Return the (X, Y) coordinate for the center point of the cell that contains the specified text.  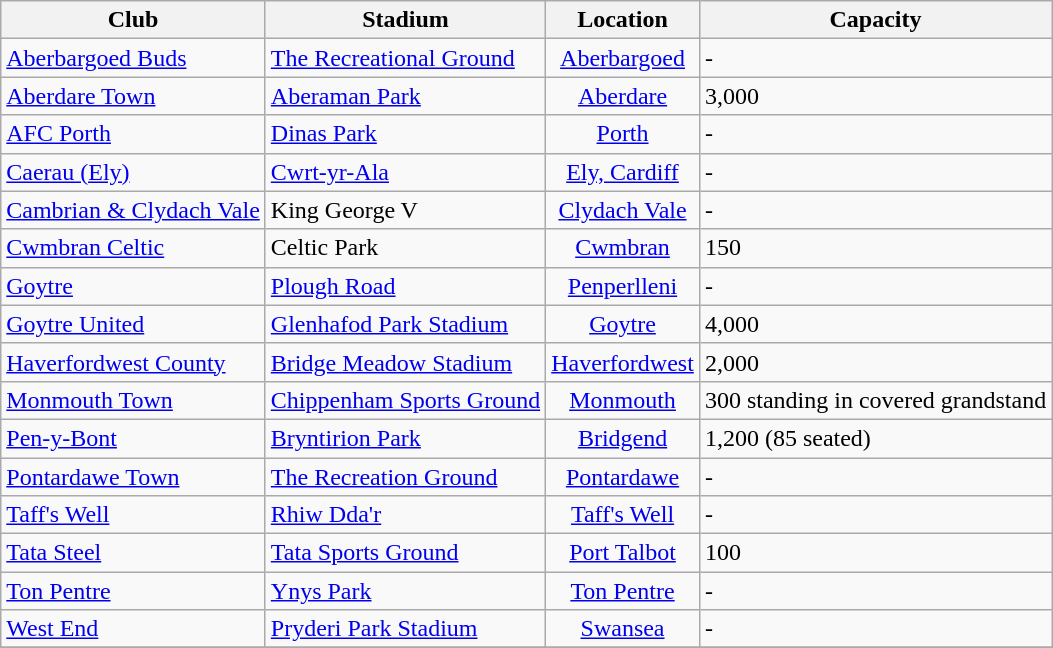
Haverfordwest (623, 362)
Cwmbran (623, 248)
Stadium (405, 20)
Caerau (Ely) (134, 172)
Bridgend (623, 438)
Monmouth (623, 400)
Plough Road (405, 286)
Ynys Park (405, 591)
Port Talbot (623, 553)
1,200 (85 seated) (875, 438)
Cwmbran Celtic (134, 248)
Tata Steel (134, 553)
Monmouth Town (134, 400)
Pryderi Park Stadium (405, 629)
Clydach Vale (623, 210)
Glenhafod Park Stadium (405, 324)
Pen-y-Bont (134, 438)
Aberaman Park (405, 96)
Cambrian & Clydach Vale (134, 210)
King George V (405, 210)
Rhiw Dda'r (405, 515)
Cwrt-yr-Ala (405, 172)
Capacity (875, 20)
Celtic Park (405, 248)
West End (134, 629)
Porth (623, 134)
Aberbargoed (623, 58)
Pontardawe (623, 477)
Ely, Cardiff (623, 172)
2,000 (875, 362)
150 (875, 248)
Club (134, 20)
3,000 (875, 96)
Pontardawe Town (134, 477)
The Recreation Ground (405, 477)
Haverfordwest County (134, 362)
The Recreational Ground (405, 58)
AFC Porth (134, 134)
300 standing in covered grandstand (875, 400)
Swansea (623, 629)
Aberdare (623, 96)
100 (875, 553)
Location (623, 20)
Bryntirion Park (405, 438)
Bridge Meadow Stadium (405, 362)
4,000 (875, 324)
Penperlleni (623, 286)
Tata Sports Ground (405, 553)
Aberdare Town (134, 96)
Goytre United (134, 324)
Aberbargoed Buds (134, 58)
Chippenham Sports Ground (405, 400)
Dinas Park (405, 134)
